Extract the [x, y] coordinate from the center of the cell holding the provided text.  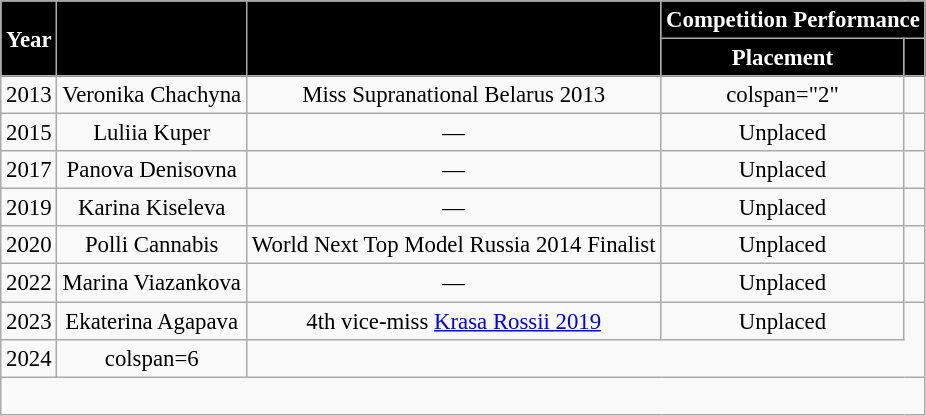
2022 [29, 283]
2020 [29, 245]
Miss Supranational Belarus 2013 [454, 95]
4th vice-miss Krasa Rossii 2019 [454, 321]
2015 [29, 133]
2024 [29, 358]
2023 [29, 321]
Marina Viazankova [152, 283]
World Next Top Model Russia 2014 Finalist [454, 245]
2013 [29, 95]
Panova Denisovna [152, 170]
Veronika Chachyna [152, 95]
Polli Cannabis [152, 245]
2019 [29, 208]
Karina Kiseleva [152, 208]
colspan="2" [782, 95]
Competition Performance [793, 20]
Luliia Kuper [152, 133]
Year [29, 38]
Ekaterina Agapava [152, 321]
2017 [29, 170]
colspan=6 [152, 358]
Placement [782, 58]
